Capture the cell that displays the provided text and extract its [X, Y] central coordinate. 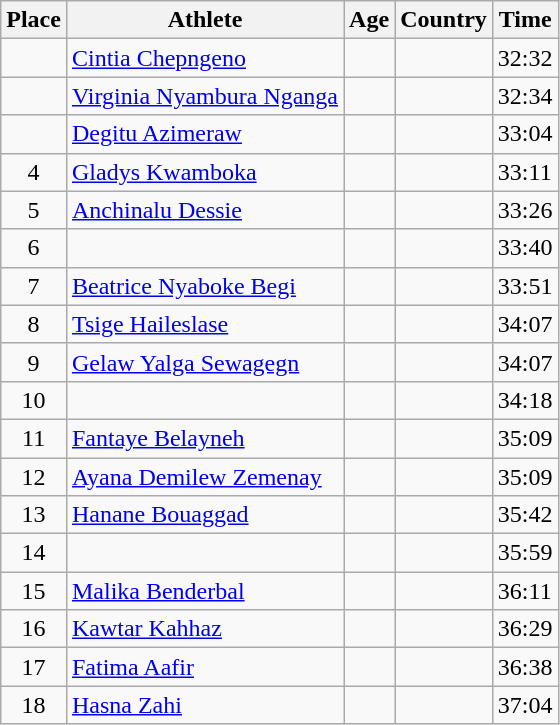
Hanane Bouaggad [204, 515]
36:38 [525, 667]
13 [34, 515]
Kawtar Kahhaz [204, 629]
33:51 [525, 286]
Place [34, 20]
32:34 [525, 96]
33:40 [525, 248]
Gelaw Yalga Sewagegn [204, 362]
15 [34, 591]
32:32 [525, 58]
33:11 [525, 172]
Country [444, 20]
11 [34, 438]
Cintia Chepngeno [204, 58]
Age [370, 20]
4 [34, 172]
16 [34, 629]
8 [34, 324]
Anchinalu Dessie [204, 210]
Time [525, 20]
37:04 [525, 705]
5 [34, 210]
34:18 [525, 400]
Gladys Kwamboka [204, 172]
35:42 [525, 515]
18 [34, 705]
Fatima Aafir [204, 667]
Athlete [204, 20]
Hasna Zahi [204, 705]
9 [34, 362]
6 [34, 248]
Virginia Nyambura Nganga [204, 96]
14 [34, 553]
17 [34, 667]
Fantaye Belayneh [204, 438]
Malika Benderbal [204, 591]
Ayana Demilew Zemenay [204, 477]
33:26 [525, 210]
36:29 [525, 629]
Tsige Haileslase [204, 324]
Degitu Azimeraw [204, 134]
33:04 [525, 134]
35:59 [525, 553]
12 [34, 477]
7 [34, 286]
36:11 [525, 591]
10 [34, 400]
Beatrice Nyaboke Begi [204, 286]
